Provide the (X, Y) coordinate of the cell's center where the given text is located.  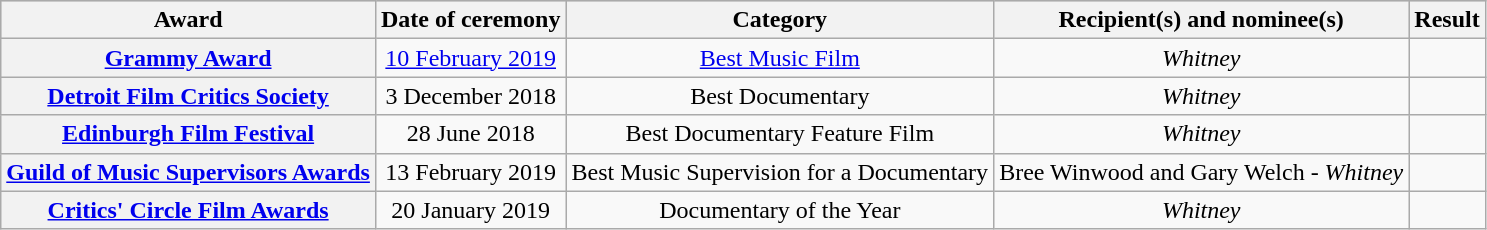
Best Documentary Feature Film (780, 134)
Category (780, 20)
Critics' Circle Film Awards (188, 210)
Edinburgh Film Festival (188, 134)
28 June 2018 (470, 134)
Guild of Music Supervisors Awards (188, 172)
Bree Winwood and Gary Welch - Whitney (1202, 172)
Best Documentary (780, 96)
Best Music Supervision for a Documentary (780, 172)
20 January 2019 (470, 210)
Award (188, 20)
Documentary of the Year (780, 210)
Grammy Award (188, 58)
3 December 2018 (470, 96)
Detroit Film Critics Society (188, 96)
Result (1447, 20)
Best Music Film (780, 58)
10 February 2019 (470, 58)
Date of ceremony (470, 20)
Recipient(s) and nominee(s) (1202, 20)
13 February 2019 (470, 172)
